Return (X, Y) of the center of cell containing provided text 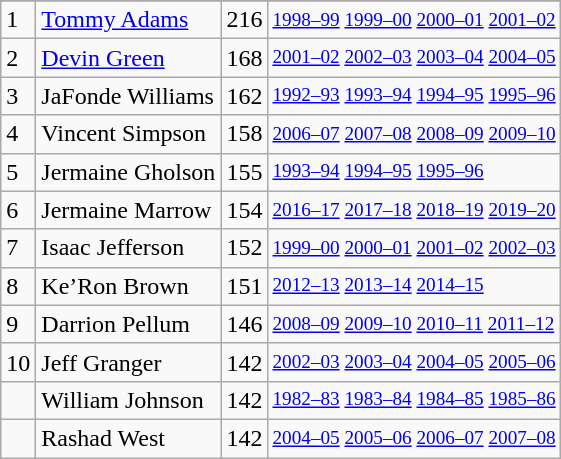
1993–94 1994–95 1995–96 (414, 172)
151 (244, 286)
155 (244, 172)
2008–09 2009–10 2010–11 2011–12 (414, 324)
6 (18, 210)
216 (244, 20)
1999–00 2000–01 2001–02 2002–03 (414, 248)
7 (18, 248)
168 (244, 58)
1992–93 1993–94 1994–95 1995–96 (414, 96)
Tommy Adams (128, 20)
5 (18, 172)
Darrion Pellum (128, 324)
2012–13 2013–14 2014–15 (414, 286)
Ke’Ron Brown (128, 286)
3 (18, 96)
Jermaine Marrow (128, 210)
JaFonde Williams (128, 96)
2001–02 2002–03 2003–04 2004–05 (414, 58)
1982–83 1983–84 1984–85 1985–86 (414, 400)
154 (244, 210)
Devin Green (128, 58)
8 (18, 286)
10 (18, 362)
2004–05 2005–06 2006–07 2007–08 (414, 438)
9 (18, 324)
William Johnson (128, 400)
Jermaine Gholson (128, 172)
Jeff Granger (128, 362)
2016–17 2017–18 2018–19 2019–20 (414, 210)
2006–07 2007–08 2008–09 2009–10 (414, 134)
146 (244, 324)
158 (244, 134)
1998–99 1999–00 2000–01 2001–02 (414, 20)
2 (18, 58)
2002–03 2003–04 2004–05 2005–06 (414, 362)
Isaac Jefferson (128, 248)
Rashad West (128, 438)
Vincent Simpson (128, 134)
1 (18, 20)
162 (244, 96)
152 (244, 248)
4 (18, 134)
